Extract the (X, Y) coordinate from the center of the cell holding the provided text.  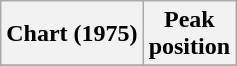
Chart (1975) (72, 34)
Peakposition (189, 34)
